Scan for the cell matching the given text and deliver its [x, y] coordinate at center. 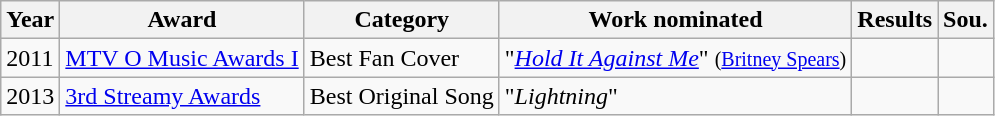
Award [182, 20]
"Hold It Against Me" (Britney Spears) [675, 58]
Work nominated [675, 20]
3rd Streamy Awards [182, 96]
Year [30, 20]
2013 [30, 96]
Best Original Song [402, 96]
"Lightning" [675, 96]
2011 [30, 58]
MTV O Music Awards I [182, 58]
Category [402, 20]
Results [895, 20]
Sou. [966, 20]
Best Fan Cover [402, 58]
